For the text-containing cell, return its midpoint in [x, y] coordinate format. 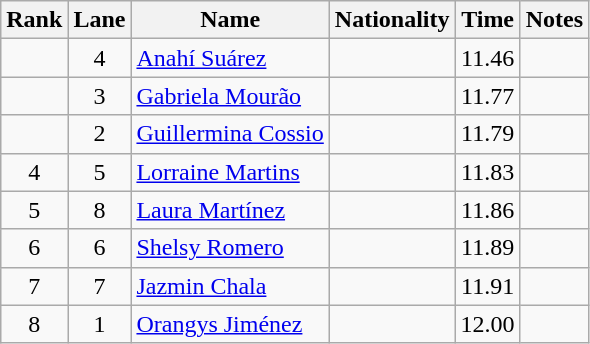
11.89 [488, 248]
Jazmin Chala [230, 286]
11.77 [488, 96]
12.00 [488, 324]
Rank [34, 20]
11.46 [488, 58]
Gabriela Mourão [230, 96]
Notes [554, 20]
Laura Martínez [230, 210]
Nationality [392, 20]
Lorraine Martins [230, 172]
Anahí Suárez [230, 58]
Time [488, 20]
Name [230, 20]
Orangys Jiménez [230, 324]
11.83 [488, 172]
11.91 [488, 286]
2 [100, 134]
3 [100, 96]
Shelsy Romero [230, 248]
Lane [100, 20]
1 [100, 324]
11.86 [488, 210]
Guillermina Cossio [230, 134]
11.79 [488, 134]
